Detect which cell encompasses the target text, then output its [X, Y] center coordinate. 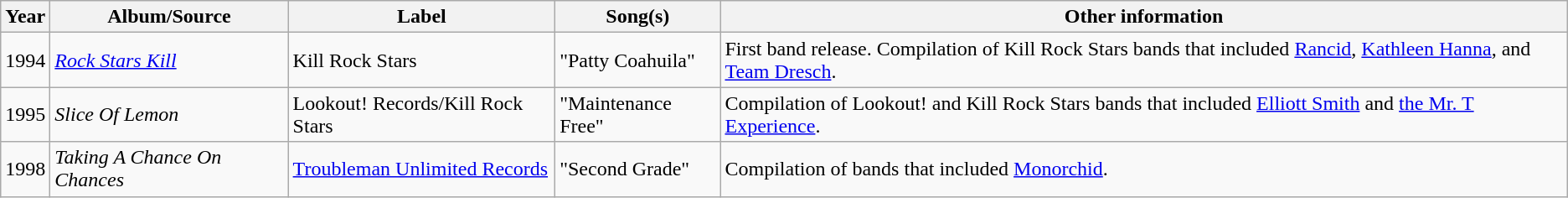
Rock Stars Kill [169, 60]
Other information [1144, 17]
Label [422, 17]
"Maintenance Free" [638, 114]
Lookout! Records/Kill Rock Stars [422, 114]
1998 [25, 169]
Slice Of Lemon [169, 114]
First band release. Compilation of Kill Rock Stars bands that included Rancid, Kathleen Hanna, and Team Dresch. [1144, 60]
"Second Grade" [638, 169]
Year [25, 17]
1994 [25, 60]
Compilation of bands that included Monorchid. [1144, 169]
Compilation of Lookout! and Kill Rock Stars bands that included Elliott Smith and the Mr. T Experience. [1144, 114]
"Patty Coahuila" [638, 60]
Troubleman Unlimited Records [422, 169]
Song(s) [638, 17]
1995 [25, 114]
Album/Source [169, 17]
Taking A Chance On Chances [169, 169]
Kill Rock Stars [422, 60]
